Return the (X, Y) coordinate for the center point of the cell that contains the specified text.  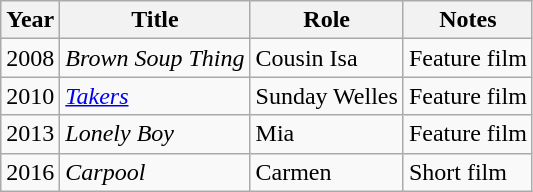
2010 (30, 96)
Sunday Welles (326, 96)
Title (155, 20)
Short film (468, 172)
2008 (30, 58)
Brown Soup Thing (155, 58)
Cousin Isa (326, 58)
Year (30, 20)
Mia (326, 134)
Notes (468, 20)
Carmen (326, 172)
2016 (30, 172)
2013 (30, 134)
Takers (155, 96)
Role (326, 20)
Carpool (155, 172)
Lonely Boy (155, 134)
